Pinpoint the cell where the given text exists, returning its (X, Y) midpoint coordinate. 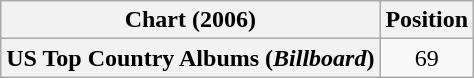
US Top Country Albums (Billboard) (190, 58)
Position (427, 20)
69 (427, 58)
Chart (2006) (190, 20)
